From the cell containing the given text, extract its center point as (X, Y) coordinate. 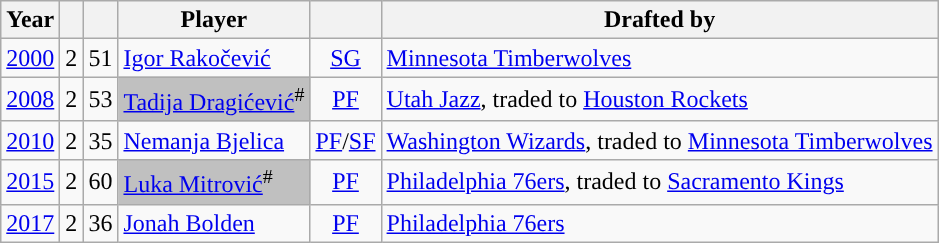
2010 (30, 140)
Jonah Bolden (214, 223)
51 (100, 58)
Igor Rakočević (214, 58)
36 (100, 223)
Minnesota Timberwolves (660, 58)
2000 (30, 58)
35 (100, 140)
Year (30, 20)
2008 (30, 100)
Utah Jazz, traded to Houston Rockets (660, 100)
Luka Mitrović# (214, 182)
Philadelphia 76ers, traded to Sacramento Kings (660, 182)
PF/SF (346, 140)
Drafted by (660, 20)
53 (100, 100)
Nemanja Bjelica (214, 140)
Player (214, 20)
Tadija Dragićević# (214, 100)
60 (100, 182)
2017 (30, 223)
Washington Wizards, traded to Minnesota Timberwolves (660, 140)
2015 (30, 182)
Philadelphia 76ers (660, 223)
SG (346, 58)
